Locate the cell with the specified text and output its (X, Y) center coordinate. 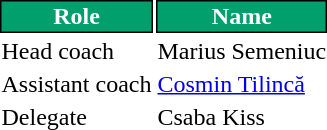
Assistant coach (76, 84)
Head coach (76, 51)
Role (76, 16)
